For the text-containing cell, return its midpoint in (x, y) coordinate format. 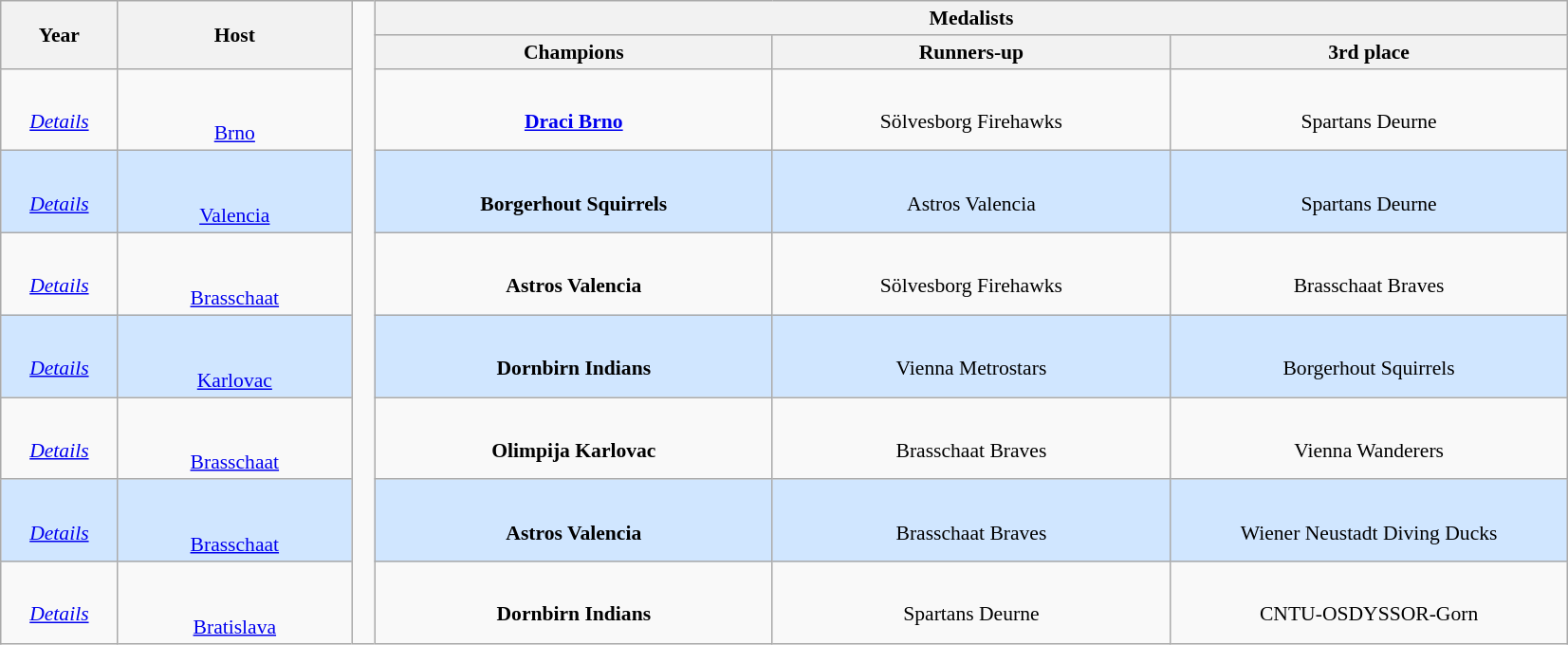
Champions (573, 52)
Medalists (971, 18)
Bratislava (235, 603)
Host (235, 34)
Year (59, 34)
Vienna Metrostars (971, 357)
Karlovac (235, 357)
CNTU-OSDYSSOR-Gorn (1368, 603)
Wiener Neustadt Diving Ducks (1368, 522)
3rd place (1368, 52)
Valencia (235, 192)
Brno (235, 110)
Draci Brno (573, 110)
Vienna Wanderers (1368, 438)
Runners-up (971, 52)
Olimpija Karlovac (573, 438)
